Identify which cell holds the provided text, then report its [x, y] central coordinate. 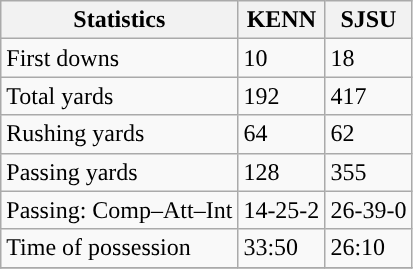
KENN [282, 20]
SJSU [368, 20]
26:10 [368, 248]
26-39-0 [368, 210]
Passing yards [120, 172]
192 [282, 96]
First downs [120, 58]
Total yards [120, 96]
14-25-2 [282, 210]
128 [282, 172]
62 [368, 134]
Statistics [120, 20]
417 [368, 96]
18 [368, 58]
Time of possession [120, 248]
355 [368, 172]
10 [282, 58]
Rushing yards [120, 134]
Passing: Comp–Att–Int [120, 210]
33:50 [282, 248]
64 [282, 134]
